Search for the cell housing the specified text and yield its (x, y) center coordinate. 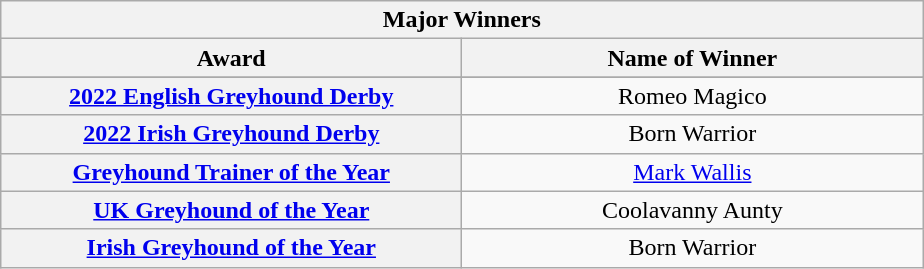
Greyhound Trainer of the Year (232, 172)
Award (232, 58)
Mark Wallis (692, 172)
Major Winners (462, 20)
2022 Irish Greyhound Derby (232, 134)
Romeo Magico (692, 96)
Name of Winner (692, 58)
2022 English Greyhound Derby (232, 96)
Coolavanny Aunty (692, 210)
UK Greyhound of the Year (232, 210)
Irish Greyhound of the Year (232, 248)
